Pinpoint the cell where the given text exists, returning its [x, y] midpoint coordinate. 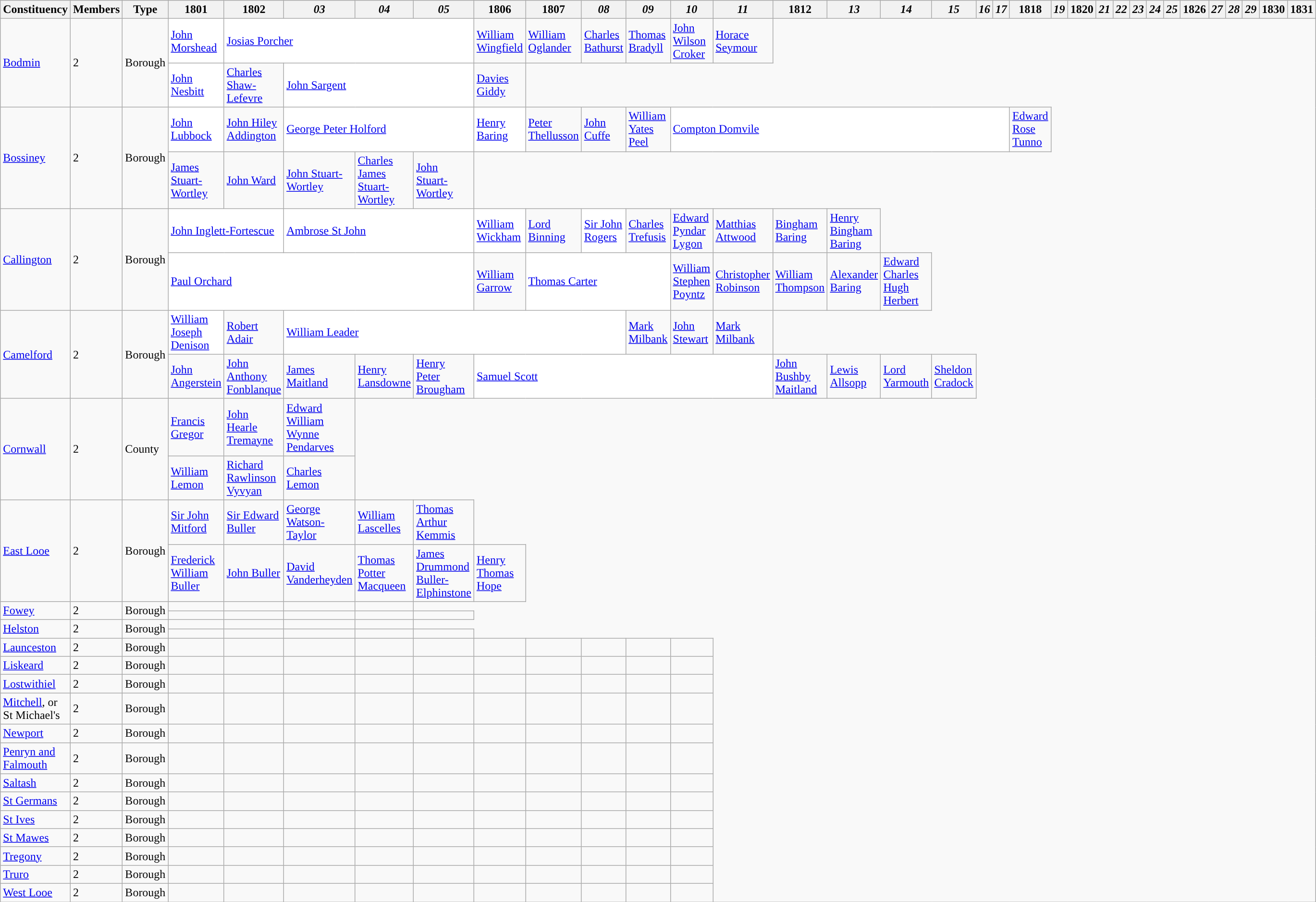
Newport [36, 733]
Henry Lansdowne [384, 376]
Mitchell, or St Michael's [36, 708]
William Wingfield [500, 41]
Richard Rawlinson Vyvyan [254, 478]
1801 [196, 10]
28 [1234, 10]
11 [743, 10]
05 [444, 10]
Tregony [36, 856]
Thomas Carter [598, 282]
John Angerstein [196, 376]
Edward William Wynne Pendarves [320, 427]
Members [96, 10]
Sir John Rogers [603, 231]
Charles James Stuart-Wortley [384, 180]
16 [984, 10]
15 [954, 10]
21 [1104, 10]
Compton Domvile [840, 129]
17 [1001, 10]
Samuel Scott [623, 376]
John Inglett-Fortescue [226, 231]
Alexander Baring [854, 282]
29 [1251, 10]
William Thompson [800, 282]
Lord Yarmouth [906, 376]
Edward Rose Tunno [1030, 129]
John Wilson Croker [692, 41]
William Joseph Denison [196, 332]
Edward Charles Hugh Herbert [906, 282]
Edward Pyndar Lygon [692, 231]
Constituency [36, 10]
John Bushby Maitland [800, 376]
Frederick William Buller [196, 573]
William Leader [455, 332]
Lewis Allsopp [854, 376]
1818 [1030, 10]
Camelford [36, 354]
Robert Adair [254, 332]
John Sargent [379, 85]
St Germans [36, 801]
Lord Binning [553, 231]
09 [648, 10]
1820 [1082, 10]
East Looe [36, 551]
James Stuart-Wortley [196, 180]
George Watson-Taylor [320, 522]
Paul Orchard [321, 282]
Horace Seymour [743, 41]
Thomas Potter Macqueen [384, 573]
1807 [553, 10]
John Buller [254, 573]
22 [1121, 10]
08 [603, 10]
David Vanderheyden [320, 573]
John Cuffe [603, 129]
Launceston [36, 647]
James Drummond Buller-Elphinstone [444, 573]
Henry Peter Brougham [444, 376]
John Hiley Addington [254, 129]
John Hearle Tremayne [254, 427]
27 [1218, 10]
Josias Porcher [349, 41]
Type [145, 10]
1812 [800, 10]
1830 [1273, 10]
Saltash [36, 783]
John Lubbock [196, 129]
1806 [500, 10]
Lostwithiel [36, 684]
John Anthony Fonblanque [254, 376]
Thomas Bradyll [648, 41]
Francis Gregor [196, 427]
Sheldon Cradock [954, 376]
Thomas Arthur Kemmis [444, 522]
Liskeard [36, 666]
St Ives [36, 819]
John Ward [254, 180]
William Stephen Poyntz [692, 282]
Davies Giddy [500, 85]
Charles Shaw-Lefevre [254, 85]
William Lascelles [384, 522]
John Stewart [692, 332]
Bodmin [36, 63]
Sir John Mitford [196, 522]
23 [1138, 10]
1802 [254, 10]
Christopher Robinson [743, 282]
13 [854, 10]
Charles Bathurst [603, 41]
1831 [1302, 10]
William Wickham [500, 231]
George Peter Holford [379, 129]
West Looe [36, 892]
Bossiney [36, 158]
John Nesbitt [196, 85]
Charles Lemon [320, 478]
Henry Bingham Baring [854, 231]
Ambrose St John [379, 231]
Truro [36, 874]
William Oglander [553, 41]
James Maitland [320, 376]
Cornwall [36, 449]
1826 [1194, 10]
24 [1155, 10]
St Mawes [36, 838]
14 [906, 10]
Bingham Baring [800, 231]
William Yates Peel [648, 129]
Henry Thomas Hope [500, 573]
10 [692, 10]
Matthias Attwood [743, 231]
William Lemon [196, 478]
Peter Thellusson [553, 129]
Helston [36, 629]
Charles Trefusis [648, 231]
19 [1059, 10]
Fowey [36, 611]
04 [384, 10]
John Morshead [196, 41]
Penryn and Falmouth [36, 758]
25 [1171, 10]
County [145, 449]
03 [320, 10]
Sir Edward Buller [254, 522]
Henry Baring [500, 129]
Callington [36, 259]
William Garrow [500, 282]
